Determine the (x, y) coordinate at the center of the cell enclosing the given text.  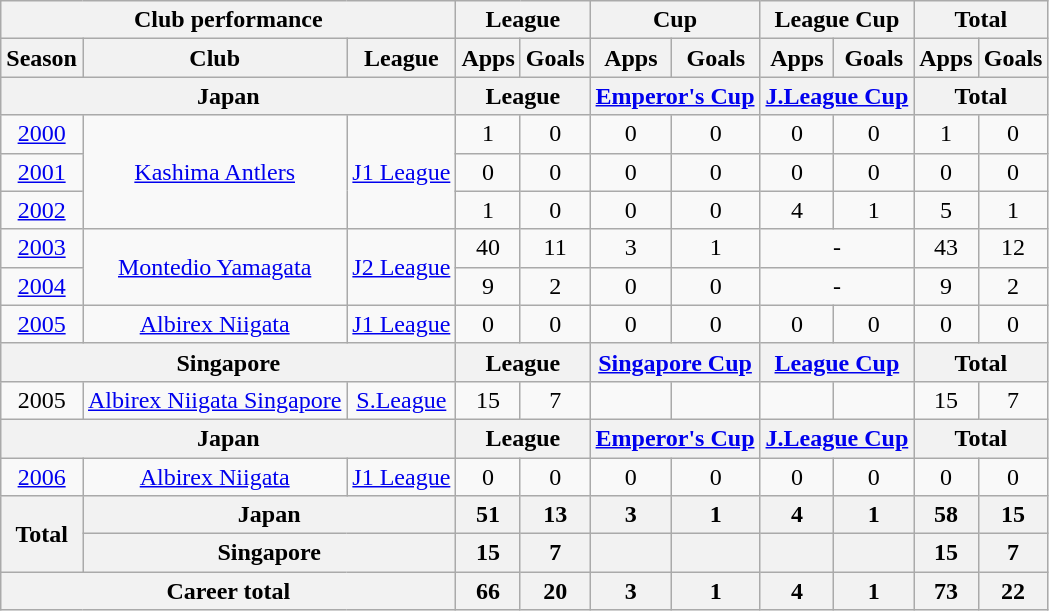
11 (555, 248)
Albirex Niigata Singapore (214, 400)
2003 (42, 248)
J2 League (402, 267)
Montedio Yamagata (214, 267)
12 (1013, 248)
13 (555, 515)
Career total (228, 591)
Kashima Antlers (214, 172)
Club performance (228, 20)
73 (946, 591)
S.League (402, 400)
58 (946, 515)
43 (946, 248)
2004 (42, 286)
Club (214, 58)
51 (488, 515)
2002 (42, 210)
2001 (42, 172)
5 (946, 210)
Season (42, 58)
22 (1013, 591)
Cup (675, 20)
Singapore Cup (675, 362)
2006 (42, 477)
40 (488, 248)
20 (555, 591)
66 (488, 591)
2000 (42, 134)
